Scan for the cell matching the given text and deliver its [X, Y] coordinate at center. 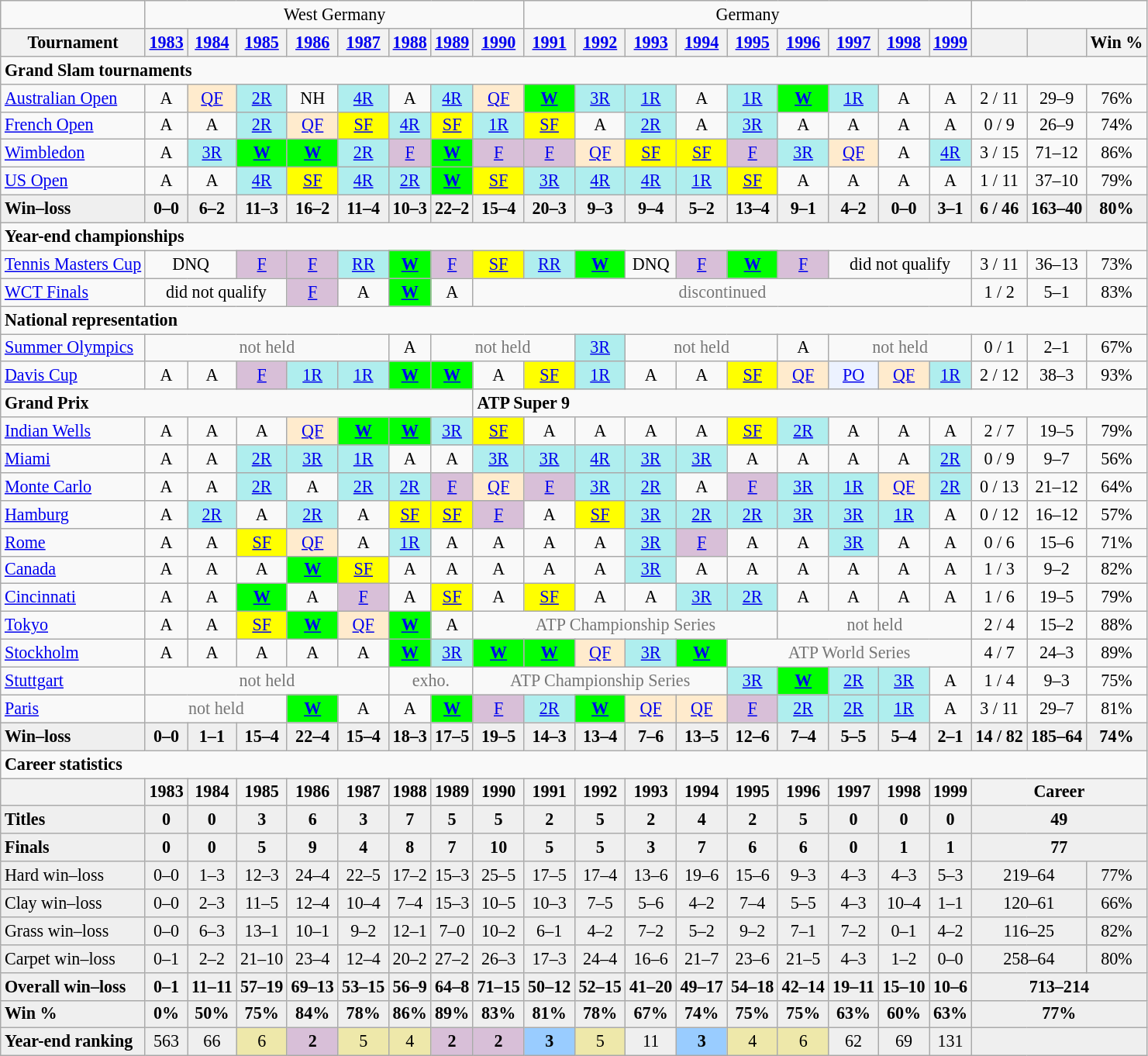
23–6 [753, 958]
0 / 1 [999, 347]
52–15 [600, 986]
Titles [73, 820]
21–10 [262, 958]
Finals [73, 847]
20–3 [550, 209]
26–3 [498, 958]
15–2 [1057, 625]
10–6 [950, 986]
Miami [73, 458]
10–2 [498, 930]
1 / 6 [999, 598]
0 / 6 [999, 542]
713–214 [1059, 986]
13–1 [262, 930]
1–3 [212, 875]
Grand Prix [237, 403]
66 [212, 1042]
12–1 [409, 930]
73% [1116, 264]
1–2 [904, 958]
2 / 12 [999, 375]
7–0 [452, 930]
17–4 [600, 875]
Carpet win–loss [73, 958]
185–64 [1057, 737]
6–3 [212, 930]
36–13 [1057, 264]
66% [1116, 902]
49–17 [702, 986]
71–12 [1057, 154]
54–18 [753, 986]
Career statistics [574, 764]
5–4 [904, 737]
49 [1059, 820]
27–2 [452, 958]
37–10 [1057, 181]
41–20 [651, 986]
0% [166, 1014]
11–4 [364, 209]
21–7 [702, 958]
26–9 [1057, 126]
discontinued [722, 292]
38–3 [1057, 375]
2 / 7 [999, 431]
2 / 11 [999, 98]
5–3 [950, 875]
219–64 [1029, 875]
Indian Wells [73, 431]
10–1 [312, 930]
Australian Open [73, 98]
12–3 [262, 875]
11–11 [212, 986]
163–40 [1057, 209]
6 / 46 [999, 209]
93% [1116, 375]
Grass win–loss [73, 930]
56% [1116, 458]
57–19 [262, 986]
11–3 [262, 209]
Tennis Masters Cup [73, 264]
Career [1059, 792]
NH [312, 98]
64–8 [452, 986]
16–12 [1057, 514]
11 [651, 1042]
Year-end ranking [73, 1042]
Hard win–loss [73, 875]
Overall win–loss [73, 986]
1 / 3 [999, 570]
4 / 7 [999, 653]
Wimbledon [73, 154]
18–3 [409, 737]
Clay win–loss [73, 902]
6–1 [550, 930]
29–9 [1057, 98]
2 / 4 [999, 625]
Tokyo [73, 625]
7–1 [803, 930]
42–14 [803, 986]
14 / 82 [999, 737]
258–64 [1029, 958]
French Open [73, 126]
Paris [73, 709]
56–9 [409, 986]
9–7 [1057, 458]
Stockholm [73, 653]
Hamburg [73, 514]
2–3 [212, 902]
60% [904, 1014]
ATP Super 9 [809, 403]
5–6 [651, 902]
16–2 [312, 209]
1 / 4 [999, 681]
PO [853, 375]
16–6 [651, 958]
57% [1116, 514]
131 [950, 1042]
50% [212, 1014]
0 / 13 [999, 486]
62 [853, 1042]
64% [1116, 486]
21–5 [803, 958]
Monte Carlo [73, 486]
563 [166, 1042]
Tournament [73, 42]
19–11 [853, 986]
US Open [73, 181]
National representation [574, 319]
77 [1059, 847]
Grand Slam tournaments [574, 70]
Cincinnati [73, 598]
22–5 [364, 875]
ATP World Series [850, 653]
Germany [747, 14]
17–3 [550, 958]
88% [1116, 625]
15–10 [904, 986]
17–2 [409, 875]
Canada [73, 570]
76% [1116, 98]
22–2 [452, 209]
6–2 [212, 209]
9–1 [803, 209]
12–6 [753, 737]
25–5 [498, 875]
20–2 [409, 958]
Rome [73, 542]
53–15 [364, 986]
5–1 [1057, 292]
29–7 [1057, 709]
exho. [431, 681]
50–12 [550, 986]
21–12 [1057, 486]
Year-end championships [574, 236]
71% [1116, 542]
9–4 [651, 209]
23–4 [312, 958]
0 / 12 [999, 514]
West Germany [335, 14]
120–61 [1029, 902]
19–6 [702, 875]
84% [312, 1014]
8 [409, 847]
71–15 [498, 986]
1 / 2 [999, 292]
3 / 15 [999, 154]
69 [904, 1042]
116–25 [1029, 930]
2–2 [212, 958]
22–4 [312, 737]
10–5 [498, 902]
24–3 [1057, 653]
Stuttgart [73, 681]
13–5 [702, 737]
13–6 [651, 875]
14–3 [550, 737]
1 / 11 [999, 181]
10 [498, 847]
WCT Finals [73, 292]
3–1 [950, 209]
69–13 [312, 986]
11–5 [262, 902]
7–6 [651, 737]
9 [312, 847]
Summer Olympics [73, 347]
7–5 [600, 902]
Davis Cup [73, 375]
